Output the (x, y) coordinate of the center of the cell containing the given text.  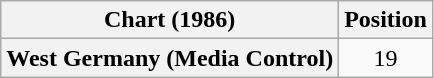
Position (386, 20)
19 (386, 58)
West Germany (Media Control) (170, 58)
Chart (1986) (170, 20)
